Locate the cell with the specified text and output its (X, Y) center coordinate. 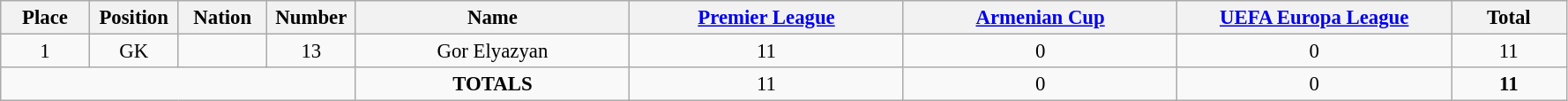
UEFA Europa League (1314, 18)
Number (312, 18)
1 (46, 51)
Premier League (767, 18)
Position (134, 18)
Nation (222, 18)
Armenian Cup (1041, 18)
Total (1510, 18)
Place (46, 18)
13 (312, 51)
Gor Elyazyan (492, 51)
TOTALS (492, 84)
GK (134, 51)
Name (492, 18)
